Extract the [X, Y] coordinate from the center of the cell holding the provided text.  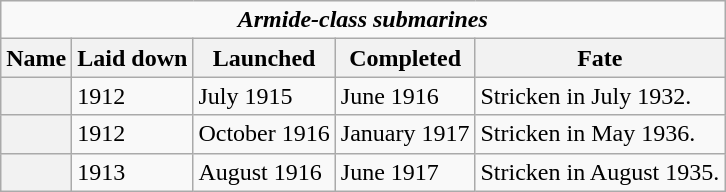
July 1915 [264, 96]
June 1916 [405, 96]
Stricken in August 1935. [600, 172]
June 1917 [405, 172]
Name [36, 58]
January 1917 [405, 134]
August 1916 [264, 172]
Laid down [132, 58]
Stricken in July 1932. [600, 96]
October 1916 [264, 134]
Armide-class submarines [363, 20]
Launched [264, 58]
Completed [405, 58]
Fate [600, 58]
Stricken in May 1936. [600, 134]
1913 [132, 172]
